Extract the [x, y] coordinate from the center of the cell holding the provided text.  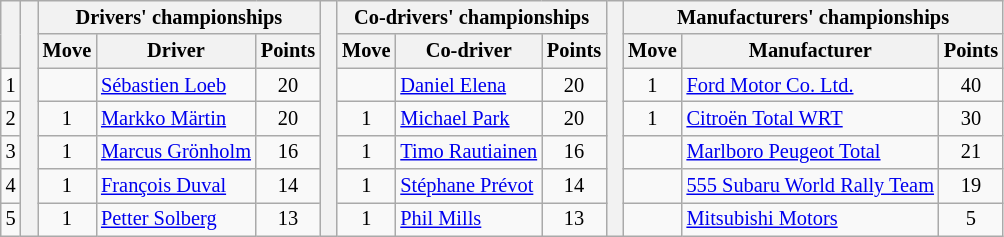
Petter Solberg [176, 219]
Co-driver [468, 51]
Daniel Elena [468, 85]
4 [11, 186]
Phil Mills [468, 219]
Mitsubishi Motors [810, 219]
Manufacturers' championships [813, 17]
40 [971, 85]
30 [971, 118]
François Duval [176, 186]
Stéphane Prévot [468, 186]
555 Subaru World Rally Team [810, 186]
Markko Märtin [176, 118]
Drivers' championships [179, 17]
2 [11, 118]
Timo Rautiainen [468, 152]
Sébastien Loeb [176, 85]
Ford Motor Co. Ltd. [810, 85]
21 [971, 152]
Michael Park [468, 118]
Co-drivers' championships [472, 17]
Manufacturer [810, 51]
Marlboro Peugeot Total [810, 152]
Citroën Total WRT [810, 118]
Driver [176, 51]
Marcus Grönholm [176, 152]
3 [11, 152]
19 [971, 186]
